Detect which cell encompasses the target text, then output its [X, Y] center coordinate. 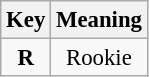
R [26, 58]
Key [26, 20]
Meaning [100, 20]
Rookie [100, 58]
